Extract the (x, y) coordinate from the center of the cell holding the provided text.  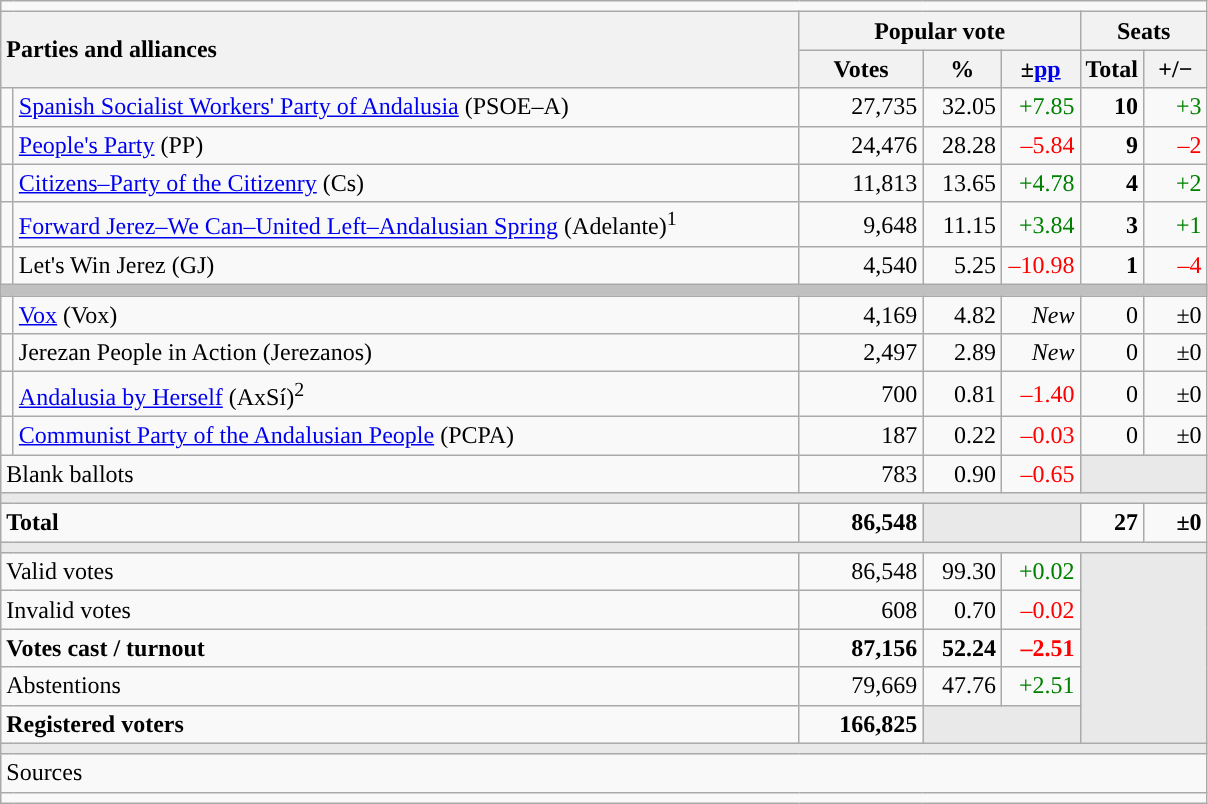
3 (1112, 224)
32.05 (962, 107)
9,648 (861, 224)
79,669 (861, 686)
–2.51 (1040, 648)
Andalusia by Herself (AxSí)2 (406, 394)
Votes (861, 69)
11.15 (962, 224)
% (962, 69)
–10.98 (1040, 266)
4.82 (962, 315)
2.89 (962, 353)
People's Party (PP) (406, 145)
13.65 (962, 183)
24,476 (861, 145)
Vox (Vox) (406, 315)
Valid votes (400, 572)
+0.02 (1040, 572)
Blank ballots (400, 474)
783 (861, 474)
+1 (1176, 224)
27 (1112, 523)
28.28 (962, 145)
87,156 (861, 648)
99.30 (962, 572)
4 (1112, 183)
+7.85 (1040, 107)
Invalid votes (400, 610)
±pp (1040, 69)
–5.84 (1040, 145)
4,540 (861, 266)
Seats (1144, 31)
47.76 (962, 686)
608 (861, 610)
52.24 (962, 648)
2,497 (861, 353)
+/− (1176, 69)
Citizens–Party of the Citizenry (Cs) (406, 183)
11,813 (861, 183)
–0.65 (1040, 474)
–2 (1176, 145)
+3.84 (1040, 224)
166,825 (861, 724)
+4.78 (1040, 183)
700 (861, 394)
10 (1112, 107)
187 (861, 435)
–4 (1176, 266)
9 (1112, 145)
0.70 (962, 610)
+2.51 (1040, 686)
0.22 (962, 435)
Registered voters (400, 724)
0.90 (962, 474)
–0.03 (1040, 435)
Spanish Socialist Workers' Party of Andalusia (PSOE–A) (406, 107)
Popular vote (940, 31)
Let's Win Jerez (GJ) (406, 266)
+2 (1176, 183)
Jerezan People in Action (Jerezanos) (406, 353)
Votes cast / turnout (400, 648)
27,735 (861, 107)
–0.02 (1040, 610)
1 (1112, 266)
Forward Jerez–We Can–United Left–Andalusian Spring (Adelante)1 (406, 224)
Sources (604, 773)
0.81 (962, 394)
5.25 (962, 266)
Communist Party of the Andalusian People (PCPA) (406, 435)
–1.40 (1040, 394)
Abstentions (400, 686)
4,169 (861, 315)
+3 (1176, 107)
Parties and alliances (400, 50)
